Extract the [X, Y] coordinate from the center of the cell holding the provided text.  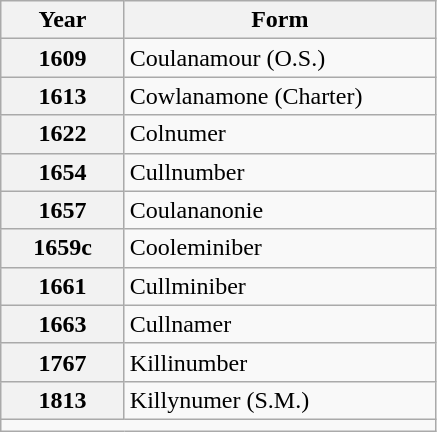
1657 [63, 210]
Form [280, 20]
Killynumer (S.M.) [280, 400]
Cowlanamone (Charter) [280, 96]
Killinumber [280, 362]
Coulanamour (O.S.) [280, 58]
1767 [63, 362]
Cullnumber [280, 172]
1813 [63, 400]
1661 [63, 286]
1654 [63, 172]
Cooleminiber [280, 248]
Cullnamer [280, 324]
Coulananonie [280, 210]
Year [63, 20]
Cullminiber [280, 286]
1659c [63, 248]
Colnumer [280, 134]
1663 [63, 324]
1622 [63, 134]
1613 [63, 96]
1609 [63, 58]
